Return (X, Y) of the center of cell containing provided text 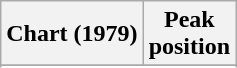
Peakposition (189, 34)
Chart (1979) (72, 34)
